Return the (X, Y) coordinate for the center point of the cell that contains the specified text.  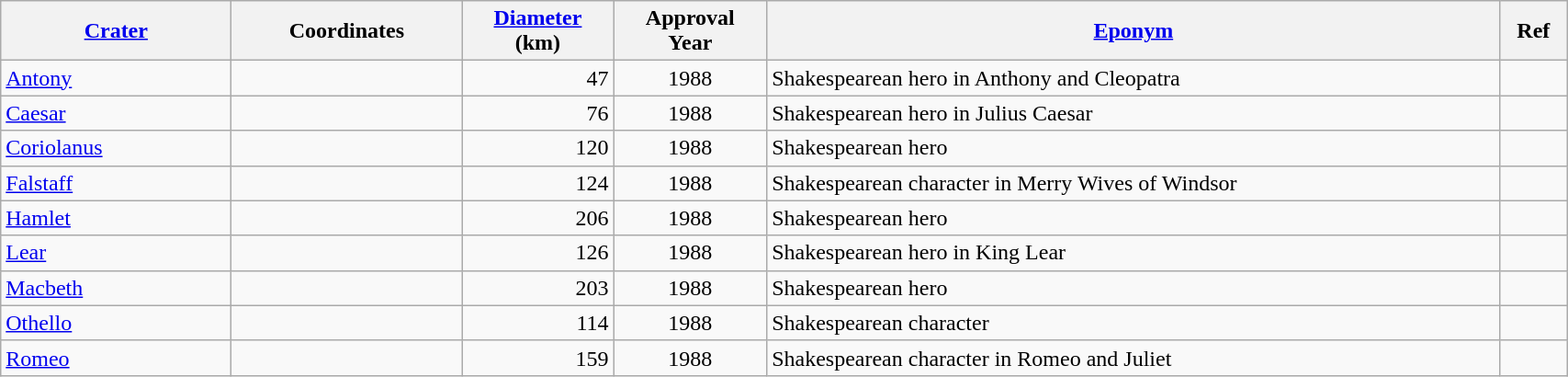
Shakespearean hero in Anthony and Cleopatra (1134, 78)
Shakespearean character in Romeo and Juliet (1134, 358)
Hamlet (116, 218)
126 (538, 253)
Diameter(km) (538, 31)
Eponym (1134, 31)
Shakespearean character (1134, 323)
Caesar (116, 113)
Shakespearean character in Merry Wives of Windsor (1134, 183)
Lear (116, 253)
120 (538, 148)
47 (538, 78)
Romeo (116, 358)
206 (538, 218)
Shakespearean hero in Julius Caesar (1134, 113)
Antony (116, 78)
159 (538, 358)
124 (538, 183)
Othello (116, 323)
Macbeth (116, 288)
ApprovalYear (691, 31)
Shakespearean hero in King Lear (1134, 253)
114 (538, 323)
Falstaff (116, 183)
Ref (1534, 31)
Coordinates (347, 31)
76 (538, 113)
203 (538, 288)
Coriolanus (116, 148)
Crater (116, 31)
